Capture the cell that displays the provided text and extract its (x, y) central coordinate. 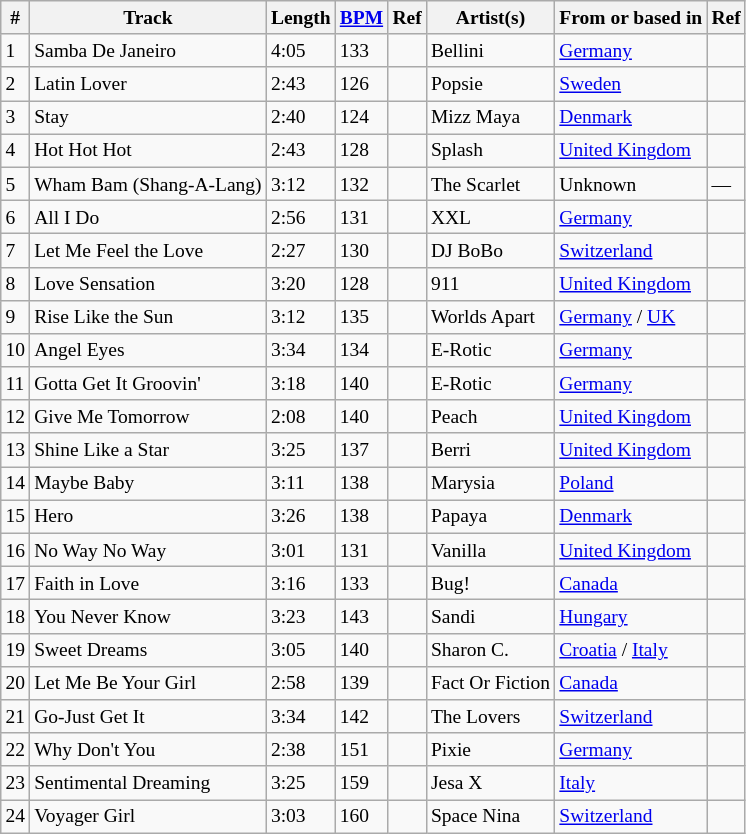
3 (16, 118)
20 (16, 682)
16 (16, 550)
3:05 (300, 650)
17 (16, 584)
2:58 (300, 682)
151 (362, 750)
Pixie (490, 750)
159 (362, 782)
3:26 (300, 516)
Samba De Janeiro (148, 50)
Give Me Tomorrow (148, 416)
Go-Just Get It (148, 716)
Rise Like the Sun (148, 316)
Mizz Maya (490, 118)
Shine Like a Star (148, 450)
6 (16, 216)
Italy (631, 782)
You Never Know (148, 616)
3:01 (300, 550)
Latin Lover (148, 84)
Sharon C. (490, 650)
Let Me Feel the Love (148, 250)
Hot Hot Hot (148, 150)
137 (362, 450)
Why Don't You (148, 750)
135 (362, 316)
All I Do (148, 216)
Unknown (631, 184)
Stay (148, 118)
Length (300, 18)
Sweden (631, 84)
Bellini (490, 50)
124 (362, 118)
2:27 (300, 250)
Poland (631, 484)
24 (16, 816)
2:56 (300, 216)
134 (362, 350)
BPM (362, 18)
13 (16, 450)
DJ BoBo (490, 250)
Bug! (490, 584)
160 (362, 816)
No Way No Way (148, 550)
1 (16, 50)
130 (362, 250)
Vanilla (490, 550)
Croatia / Italy (631, 650)
Gotta Get It Groovin' (148, 384)
Jesa X (490, 782)
143 (362, 616)
3:23 (300, 616)
Maybe Baby (148, 484)
Hero (148, 516)
2:40 (300, 118)
139 (362, 682)
3:20 (300, 284)
Marysia (490, 484)
Papaya (490, 516)
3:11 (300, 484)
2:38 (300, 750)
2:08 (300, 416)
Angel Eyes (148, 350)
Germany / UK (631, 316)
2 (16, 84)
Sentimental Dreaming (148, 782)
The Scarlet (490, 184)
132 (362, 184)
10 (16, 350)
4:05 (300, 50)
Voyager Girl (148, 816)
Wham Bam (Shang-A-Lang) (148, 184)
12 (16, 416)
14 (16, 484)
Peach (490, 416)
3:18 (300, 384)
5 (16, 184)
Artist(s) (490, 18)
The Lovers (490, 716)
Splash (490, 150)
18 (16, 616)
Berri (490, 450)
Hungary (631, 616)
142 (362, 716)
22 (16, 750)
Worlds Apart (490, 316)
9 (16, 316)
Sweet Dreams (148, 650)
Sandi (490, 616)
126 (362, 84)
— (726, 184)
Fact Or Fiction (490, 682)
Faith in Love (148, 584)
3:16 (300, 584)
Let Me Be Your Girl (148, 682)
7 (16, 250)
Space Nina (490, 816)
Love Sensation (148, 284)
Track (148, 18)
# (16, 18)
4 (16, 150)
Popsie (490, 84)
XXL (490, 216)
3:03 (300, 816)
21 (16, 716)
15 (16, 516)
8 (16, 284)
11 (16, 384)
23 (16, 782)
From or based in (631, 18)
19 (16, 650)
911 (490, 284)
